Provide the [X, Y] coordinate of the cell's center where the given text is located.  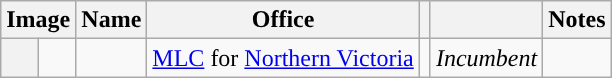
MLC for Northern Victoria [283, 58]
Office [283, 20]
Image [38, 20]
Name [112, 20]
Incumbent [486, 58]
Notes [577, 20]
